Identify which cell holds the provided text, then report its (x, y) central coordinate. 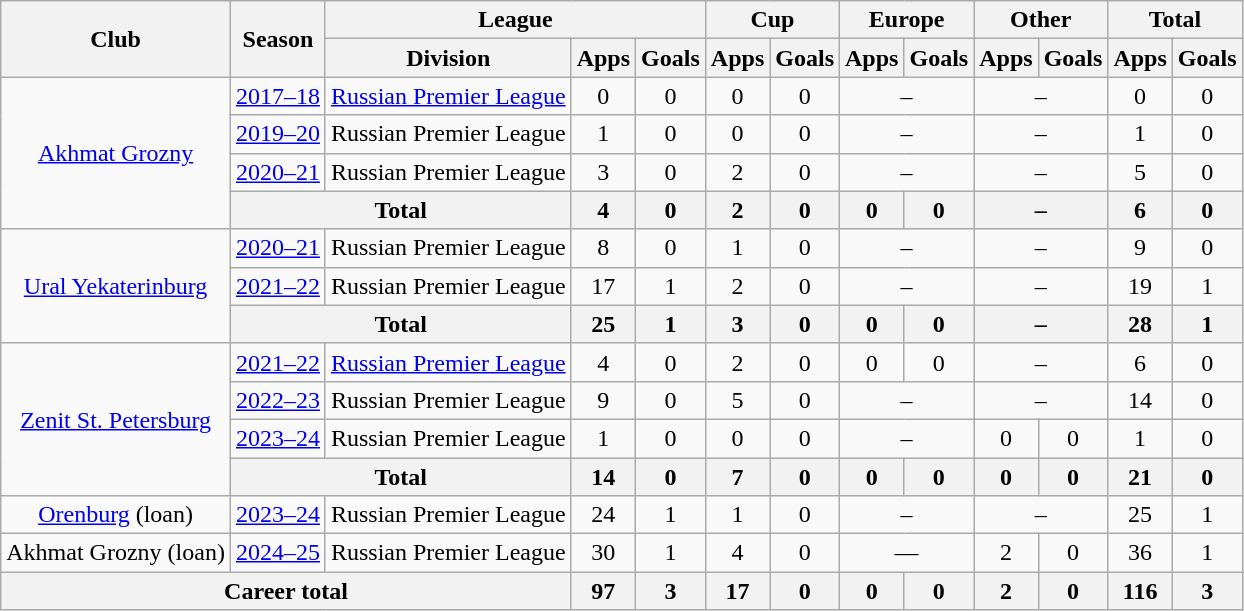
116 (1140, 591)
21 (1140, 477)
28 (1140, 324)
Orenburg (loan) (116, 515)
97 (603, 591)
2024–25 (278, 553)
Career total (286, 591)
League (515, 20)
Season (278, 39)
7 (737, 477)
Akhmat Grozny (loan) (116, 553)
Cup (772, 20)
2017–18 (278, 96)
36 (1140, 553)
24 (603, 515)
Akhmat Grozny (116, 153)
Ural Yekaterinburg (116, 286)
19 (1140, 286)
Division (448, 58)
Other (1041, 20)
Zenit St. Petersburg (116, 419)
— (907, 553)
2022–23 (278, 400)
8 (603, 248)
30 (603, 553)
2019–20 (278, 134)
Europe (907, 20)
Club (116, 39)
